Capture the cell that displays the provided text and extract its [x, y] central coordinate. 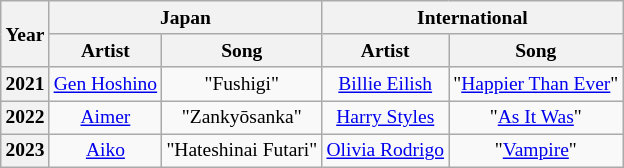
Japan [186, 18]
Gen Hoshino [106, 84]
2022 [25, 118]
"Vampire" [536, 150]
"As It Was" [536, 118]
"Hateshinai Futari" [242, 150]
2023 [25, 150]
"Zankyōsanka" [242, 118]
"Fushigi" [242, 84]
International [472, 18]
Billie Eilish [386, 84]
Olivia Rodrigo [386, 150]
Harry Styles [386, 118]
Aimer [106, 118]
2021 [25, 84]
"Happier Than Ever" [536, 84]
Year [25, 34]
Aiko [106, 150]
